Extract the [X, Y] coordinate from the center of the cell holding the provided text.  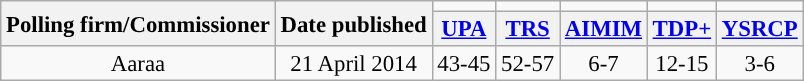
3-6 [760, 64]
YSRCP [760, 30]
Date published [354, 24]
43-45 [464, 64]
TDP+ [682, 30]
52-57 [528, 64]
6-7 [604, 64]
TRS [528, 30]
Aaraa [138, 64]
UPA [464, 30]
12-15 [682, 64]
Polling firm/Commissioner [138, 24]
21 April 2014 [354, 64]
AIMIM [604, 30]
